Determine the [X, Y] coordinate at the center of the cell enclosing the given text.  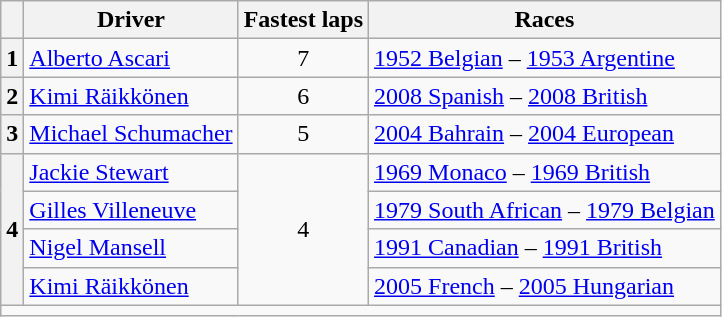
5 [303, 134]
Gilles Villeneuve [131, 210]
7 [303, 58]
2004 Bahrain – 2004 European [545, 134]
1969 Monaco – 1969 British [545, 172]
Nigel Mansell [131, 248]
Fastest laps [303, 20]
2008 Spanish – 2008 British [545, 96]
6 [303, 96]
Alberto Ascari [131, 58]
1979 South African – 1979 Belgian [545, 210]
2 [12, 96]
1952 Belgian – 1953 Argentine [545, 58]
2005 French – 2005 Hungarian [545, 286]
Races [545, 20]
Driver [131, 20]
Jackie Stewart [131, 172]
Michael Schumacher [131, 134]
3 [12, 134]
1991 Canadian – 1991 British [545, 248]
1 [12, 58]
